Detect which cell encompasses the target text, then output its [X, Y] center coordinate. 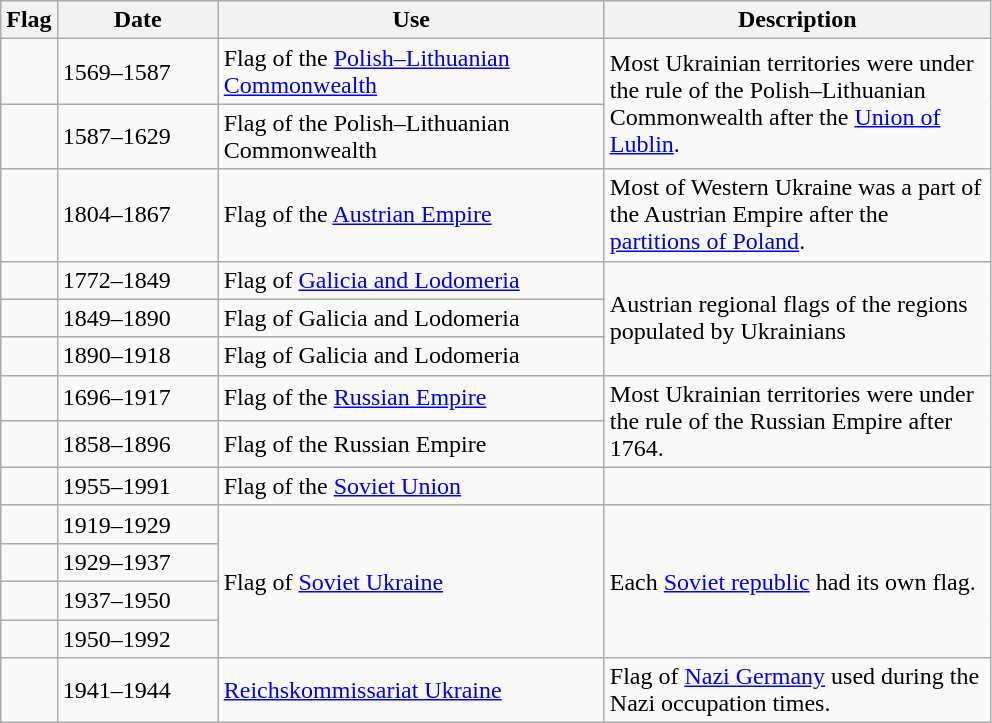
Date [138, 20]
1772–1849 [138, 280]
1941–1944 [138, 690]
Flag [29, 20]
1569–1587 [138, 72]
Each Soviet republic had its own flag. [797, 581]
Flag of the Austrian Empire [411, 215]
Flag of Nazi Germany used during the Nazi occupation times. [797, 690]
1950–1992 [138, 639]
Use [411, 20]
1937–1950 [138, 600]
Most of Western Ukraine was a part of the Austrian Empire after the partitions of Poland. [797, 215]
Description [797, 20]
1696–1917 [138, 398]
1804–1867 [138, 215]
Austrian regional flags of the regions populated by Ukrainians [797, 318]
1919–1929 [138, 524]
Flag of the Soviet Union [411, 486]
Flag of Soviet Ukraine [411, 581]
1929–1937 [138, 562]
Reichskommissariat Ukraine [411, 690]
1849–1890 [138, 318]
Most Ukrainian territories were under the rule of the Polish–Lithuanian Commonwealth after the Union of Lublin. [797, 104]
1890–1918 [138, 356]
1955–1991 [138, 486]
1858–1896 [138, 444]
1587–1629 [138, 136]
Most Ukrainian territories were under the rule of the Russian Empire after 1764. [797, 421]
